Scan for the cell matching the given text and deliver its (X, Y) coordinate at center. 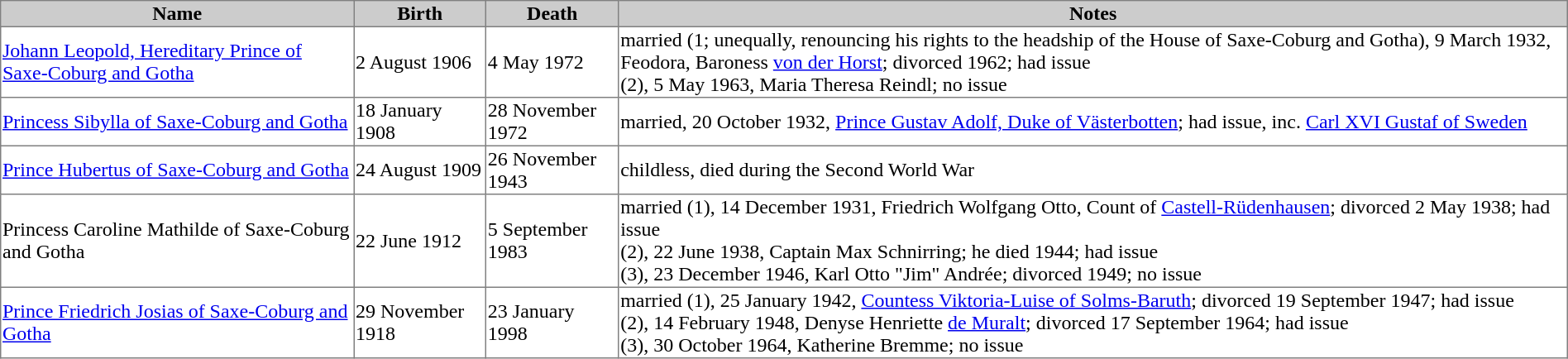
Name (177, 14)
2 August 1906 (420, 62)
Johann Leopold, Hereditary Prince of Saxe-Coburg and Gotha (177, 62)
Birth (420, 14)
28 November 1972 (552, 122)
Princess Caroline Mathilde of Saxe-Coburg and Gotha (177, 241)
4 May 1972 (552, 62)
24 August 1909 (420, 170)
Princess Sibylla of Saxe-Coburg and Gotha (177, 122)
29 November 1918 (420, 323)
18 January 1908 (420, 122)
23 January 1998 (552, 323)
22 June 1912 (420, 241)
Prince Hubertus of Saxe-Coburg and Gotha (177, 170)
childless, died during the Second World War (1093, 170)
married, 20 October 1932, Prince Gustav Adolf, Duke of Västerbotten; had issue, inc. Carl XVI Gustaf of Sweden (1093, 122)
26 November 1943 (552, 170)
Notes (1093, 14)
5 September 1983 (552, 241)
Death (552, 14)
Prince Friedrich Josias of Saxe-Coburg and Gotha (177, 323)
